Return the [x, y] coordinate for the center point of the cell that contains the specified text.  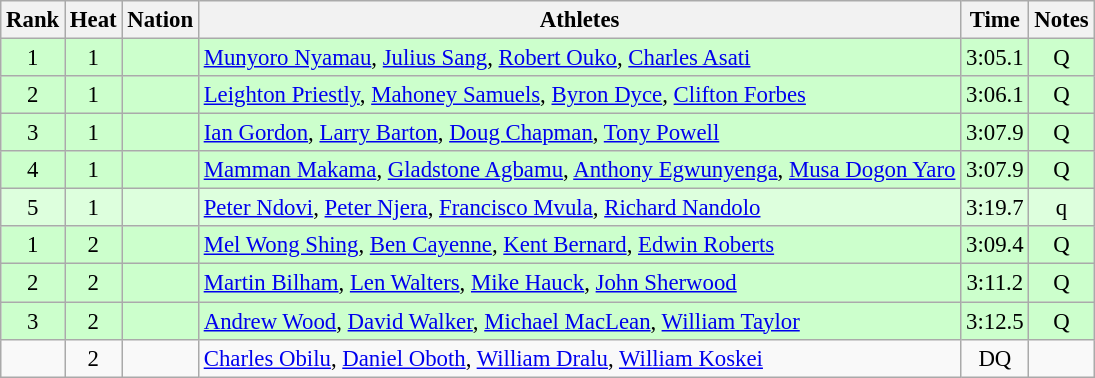
Peter Ndovi, Peter Njera, Francisco Mvula, Richard Nandolo [579, 208]
Heat [94, 20]
3:09.4 [995, 245]
q [1062, 208]
3:06.1 [995, 95]
Martin Bilham, Len Walters, Mike Hauck, John Sherwood [579, 283]
Charles Obilu, Daniel Oboth, William Dralu, William Koskei [579, 358]
Notes [1062, 20]
Mel Wong Shing, Ben Cayenne, Kent Bernard, Edwin Roberts [579, 245]
Andrew Wood, David Walker, Michael MacLean, William Taylor [579, 321]
3:19.7 [995, 208]
Ian Gordon, Larry Barton, Doug Chapman, Tony Powell [579, 133]
Time [995, 20]
Nation [160, 20]
Athletes [579, 20]
3:05.1 [995, 58]
4 [33, 170]
Mamman Makama, Gladstone Agbamu, Anthony Egwunyenga, Musa Dogon Yaro [579, 170]
Rank [33, 20]
3:11.2 [995, 283]
5 [33, 208]
3:12.5 [995, 321]
Munyoro Nyamau, Julius Sang, Robert Ouko, Charles Asati [579, 58]
DQ [995, 358]
Leighton Priestly, Mahoney Samuels, Byron Dyce, Clifton Forbes [579, 95]
